Output the [X, Y] coordinate of the center of the cell containing the given text.  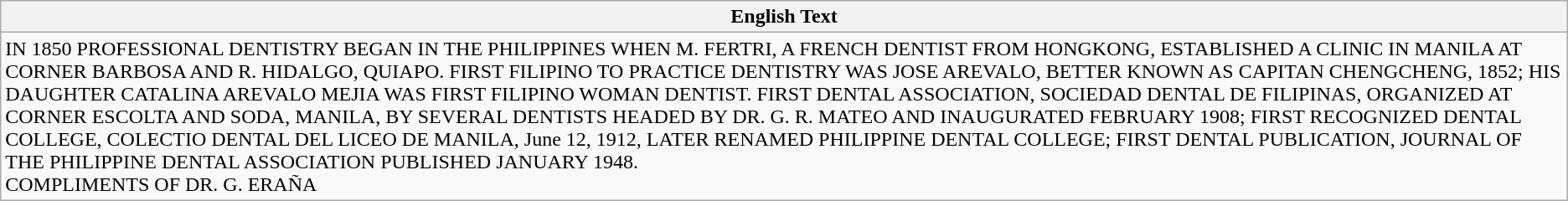
English Text [784, 17]
